Output the [x, y] coordinate of the center of the cell containing the given text.  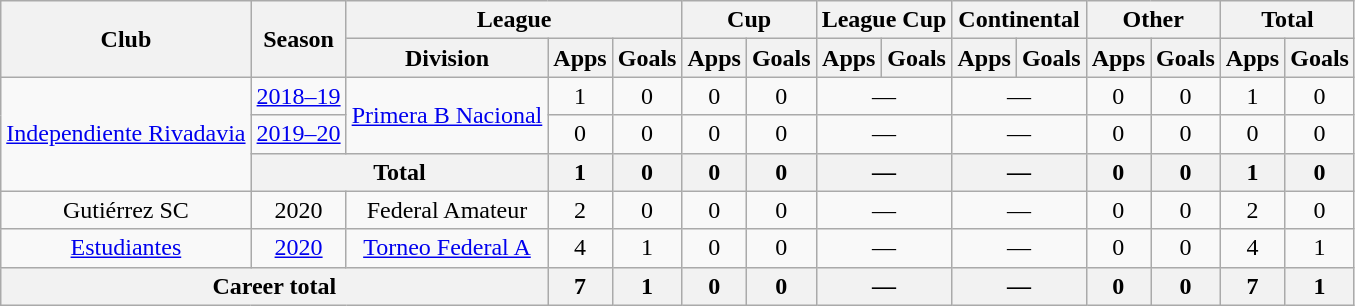
Primera B Nacional [447, 115]
Torneo Federal A [447, 248]
2018–19 [298, 96]
Independiente Rivadavia [126, 134]
Cup [749, 20]
Club [126, 39]
2019–20 [298, 134]
Continental [1019, 20]
League Cup [884, 20]
Season [298, 39]
Career total [274, 286]
League [514, 20]
Division [447, 58]
Estudiantes [126, 248]
Federal Amateur [447, 210]
Gutiérrez SC [126, 210]
Other [1153, 20]
